Capture the cell that displays the provided text and extract its (x, y) central coordinate. 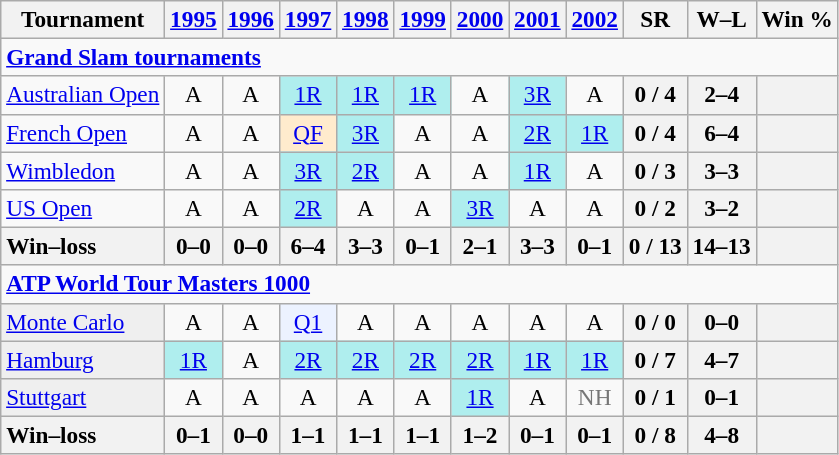
4–8 (722, 435)
US Open (83, 208)
SR (655, 19)
Win % (797, 19)
QF (308, 133)
Monte Carlo (83, 322)
Q1 (308, 322)
14–13 (722, 246)
W–L (722, 19)
1995 (194, 19)
0 / 7 (655, 359)
2002 (594, 19)
0 / 0 (655, 322)
2001 (538, 19)
Hamburg (83, 359)
2–1 (480, 246)
0 / 13 (655, 246)
1998 (366, 19)
2000 (480, 19)
0 / 8 (655, 435)
ATP World Tour Masters 1000 (420, 284)
0 / 2 (655, 208)
1997 (308, 19)
1999 (422, 19)
0 / 3 (655, 170)
Wimbledon (83, 170)
1996 (250, 19)
1–2 (480, 435)
NH (594, 397)
French Open (83, 133)
Tournament (83, 19)
Grand Slam tournaments (420, 57)
0 / 1 (655, 397)
Stuttgart (83, 397)
Australian Open (83, 95)
3–2 (722, 208)
2–4 (722, 95)
4–7 (722, 359)
